Identify which cell holds the provided text, then report its (x, y) central coordinate. 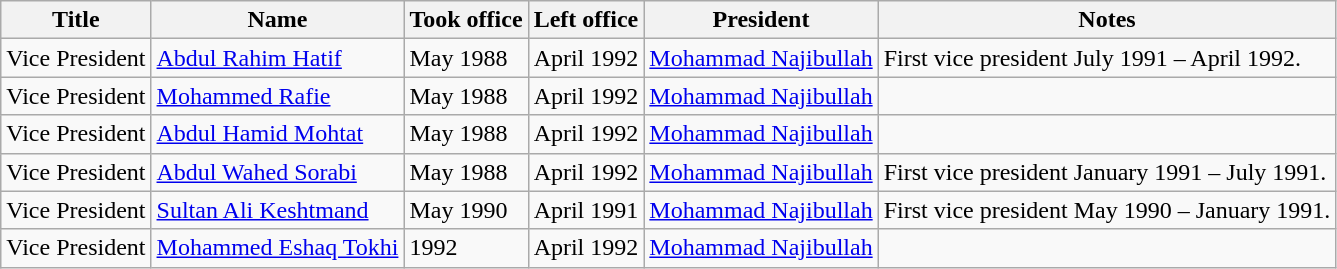
Abdul Rahim Hatif (278, 58)
First vice president May 1990 – January 1991. (1107, 210)
Name (278, 20)
Sultan Ali Keshtmand (278, 210)
President (761, 20)
Mohammed Rafie (278, 96)
1992 (466, 248)
Took office (466, 20)
Title (76, 20)
Abdul Wahed Sorabi (278, 172)
Left office (586, 20)
May 1990 (466, 210)
Mohammed Eshaq Tokhi (278, 248)
First vice president January 1991 – July 1991. (1107, 172)
Notes (1107, 20)
Abdul Hamid Mohtat (278, 134)
April 1991 (586, 210)
First vice president July 1991 – April 1992. (1107, 58)
